For the text-containing cell, return its midpoint in (X, Y) coordinate format. 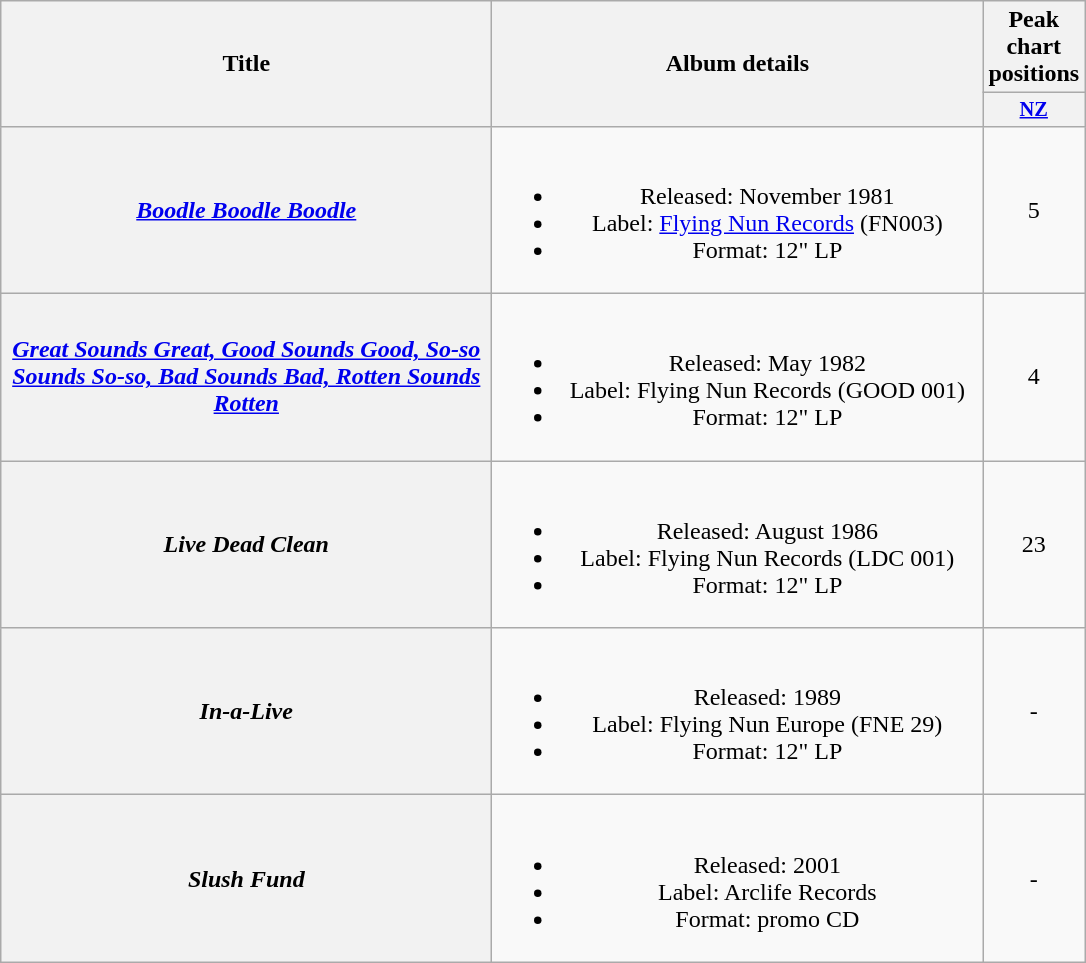
Live Dead Clean (246, 544)
Released: 2001Label: Arclife RecordsFormat: promo CD (738, 878)
Released: May 1982Label: Flying Nun Records (GOOD 001)Format: 12" LP (738, 378)
Boodle Boodle Boodle (246, 210)
Released: 1989Label: Flying Nun Europe (FNE 29)Format: 12" LP (738, 712)
In-a-Live (246, 712)
Album details (738, 64)
5 (1034, 210)
Title (246, 64)
23 (1034, 544)
Slush Fund (246, 878)
Peak chartpositions (1034, 47)
Great Sounds Great, Good Sounds Good, So-so Sounds So-so, Bad Sounds Bad, Rotten Sounds Rotten (246, 378)
Released: November 1981Label: Flying Nun Records (FN003)Format: 12" LP (738, 210)
4 (1034, 378)
NZ (1034, 110)
Released: August 1986Label: Flying Nun Records (LDC 001)Format: 12" LP (738, 544)
